Pinpoint the cell where the given text exists, returning its [X, Y] midpoint coordinate. 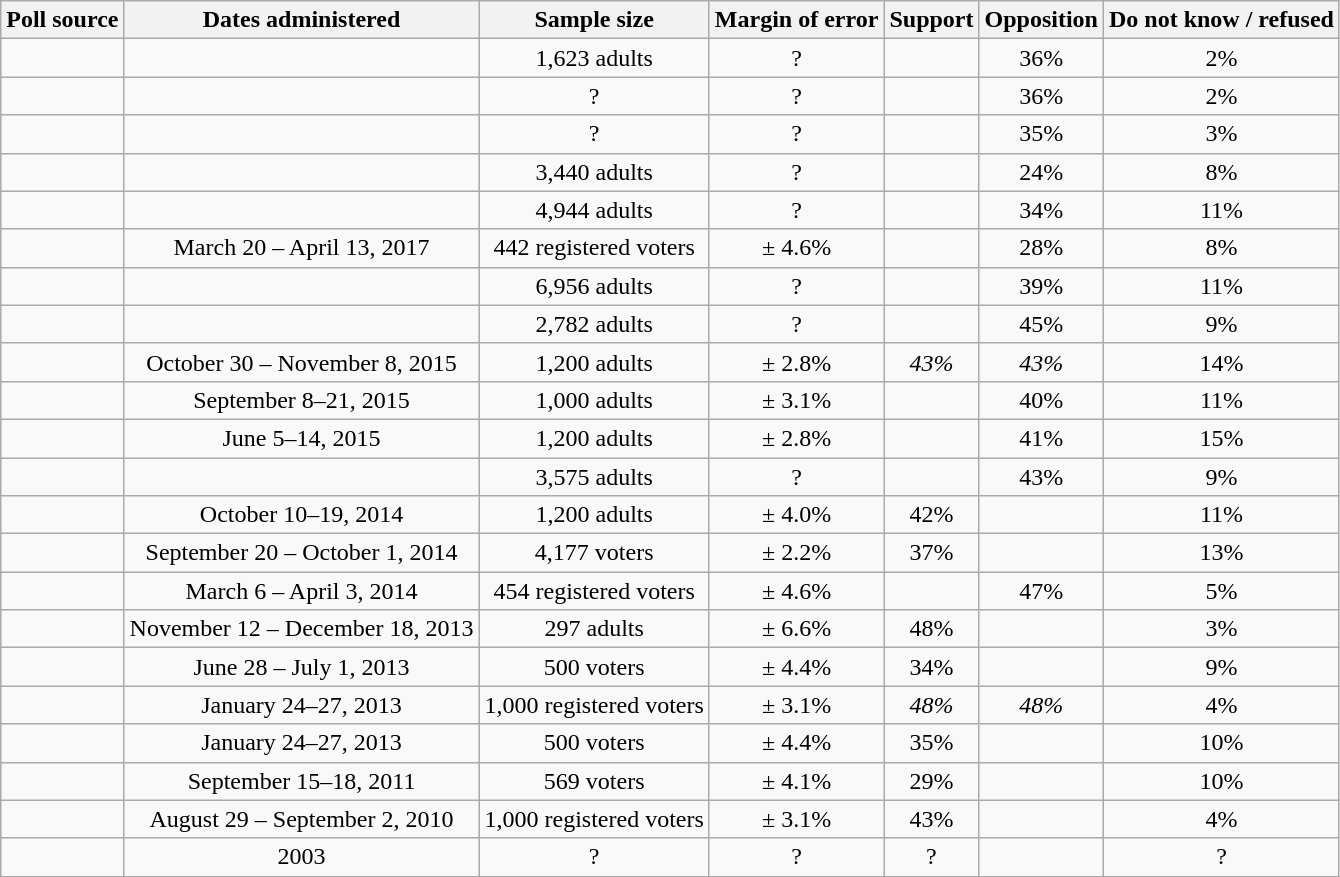
± 2.2% [796, 553]
41% [1041, 438]
24% [1041, 172]
29% [932, 781]
442 registered voters [594, 248]
1,000 adults [594, 400]
4,944 adults [594, 210]
± 4.0% [796, 515]
2003 [302, 857]
September 15–18, 2011 [302, 781]
3,575 adults [594, 477]
October 30 – November 8, 2015 [302, 362]
October 10–19, 2014 [302, 515]
Do not know / refused [1221, 20]
August 29 – September 2, 2010 [302, 819]
14% [1221, 362]
47% [1041, 591]
42% [932, 515]
45% [1041, 324]
Support [932, 20]
March 20 – April 13, 2017 [302, 248]
297 adults [594, 629]
569 voters [594, 781]
39% [1041, 286]
September 20 – October 1, 2014 [302, 553]
June 28 – July 1, 2013 [302, 667]
September 8–21, 2015 [302, 400]
15% [1221, 438]
13% [1221, 553]
± 4.1% [796, 781]
3,440 adults [594, 172]
June 5–14, 2015 [302, 438]
Dates administered [302, 20]
4,177 voters [594, 553]
454 registered voters [594, 591]
Sample size [594, 20]
Poll source [62, 20]
March 6 – April 3, 2014 [302, 591]
Opposition [1041, 20]
37% [932, 553]
± 6.6% [796, 629]
2,782 adults [594, 324]
6,956 adults [594, 286]
28% [1041, 248]
5% [1221, 591]
Margin of error [796, 20]
1,623 adults [594, 58]
40% [1041, 400]
November 12 – December 18, 2013 [302, 629]
